Extract the (x, y) coordinate from the center of the cell holding the provided text.  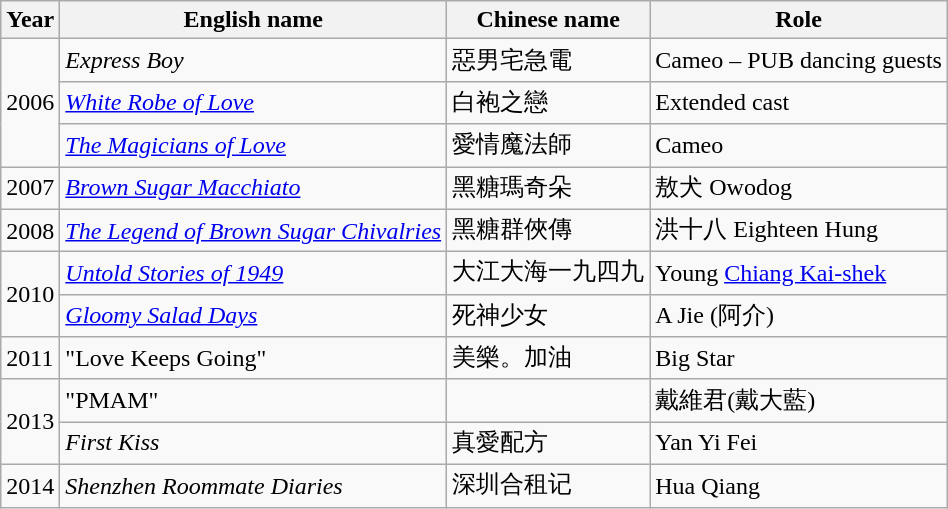
A Jie (阿介) (799, 316)
The Magicians of Love (254, 146)
Extended cast (799, 102)
死神少女 (548, 316)
Hua Qiang (799, 486)
2013 (30, 422)
Chinese name (548, 20)
Express Boy (254, 60)
2010 (30, 294)
黑糖群俠傳 (548, 230)
2014 (30, 486)
English name (254, 20)
First Kiss (254, 444)
Cameo – PUB dancing guests (799, 60)
美樂。加油 (548, 358)
2011 (30, 358)
洪十八 Eighteen Hung (799, 230)
Untold Stories of 1949 (254, 274)
白袍之戀 (548, 102)
Role (799, 20)
Shenzhen Roommate Diaries (254, 486)
Brown Sugar Macchiato (254, 188)
Cameo (799, 146)
黑糖瑪奇朵 (548, 188)
Year (30, 20)
"Love Keeps Going" (254, 358)
White Robe of Love (254, 102)
愛情魔法師 (548, 146)
Young Chiang Kai-shek (799, 274)
2007 (30, 188)
深圳合租记 (548, 486)
真愛配方 (548, 444)
The Legend of Brown Sugar Chivalries (254, 230)
2006 (30, 103)
"PMAM" (254, 400)
Big Star (799, 358)
戴維君(戴大藍) (799, 400)
敖犬 Owodog (799, 188)
大江大海一九四九 (548, 274)
惡男宅急電 (548, 60)
Gloomy Salad Days (254, 316)
2008 (30, 230)
Yan Yi Fei (799, 444)
